Search for the cell housing the specified text and yield its (X, Y) center coordinate. 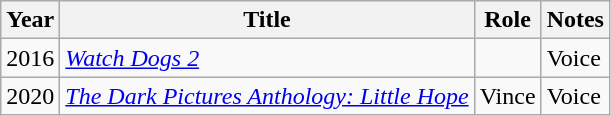
The Dark Pictures Anthology: Little Hope (267, 96)
2020 (30, 96)
2016 (30, 58)
Role (508, 20)
Vince (508, 96)
Title (267, 20)
Watch Dogs 2 (267, 58)
Year (30, 20)
Notes (575, 20)
